Return (x, y) of the center of cell containing provided text 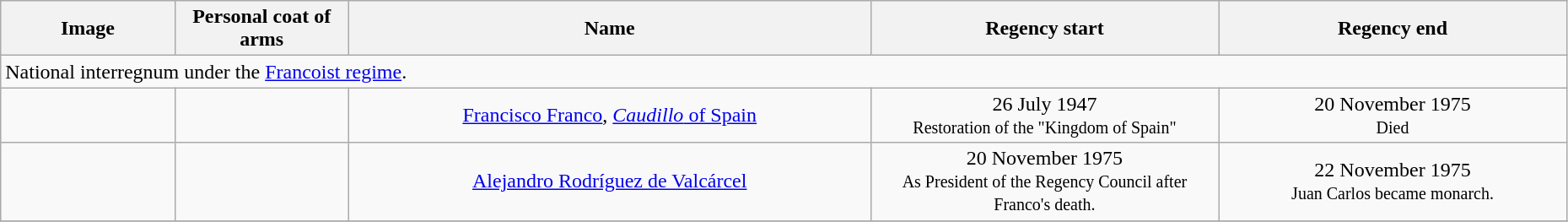
Image (88, 29)
National interregnum under the Francoist regime. (784, 72)
Name (609, 29)
Regency start (1044, 29)
Alejandro Rodríguez de Valcárcel (609, 181)
Personal coat of arms (261, 29)
26 July 1947Restoration of the "Kingdom of Spain" (1044, 115)
22 November 1975Juan Carlos became monarch. (1393, 181)
Regency end (1393, 29)
Francisco Franco, Caudillo of Spain (609, 115)
20 November 1975As President of the Regency Council after Franco's death. (1044, 181)
20 November 1975Died (1393, 115)
